Pinpoint the cell where the given text exists, returning its (X, Y) midpoint coordinate. 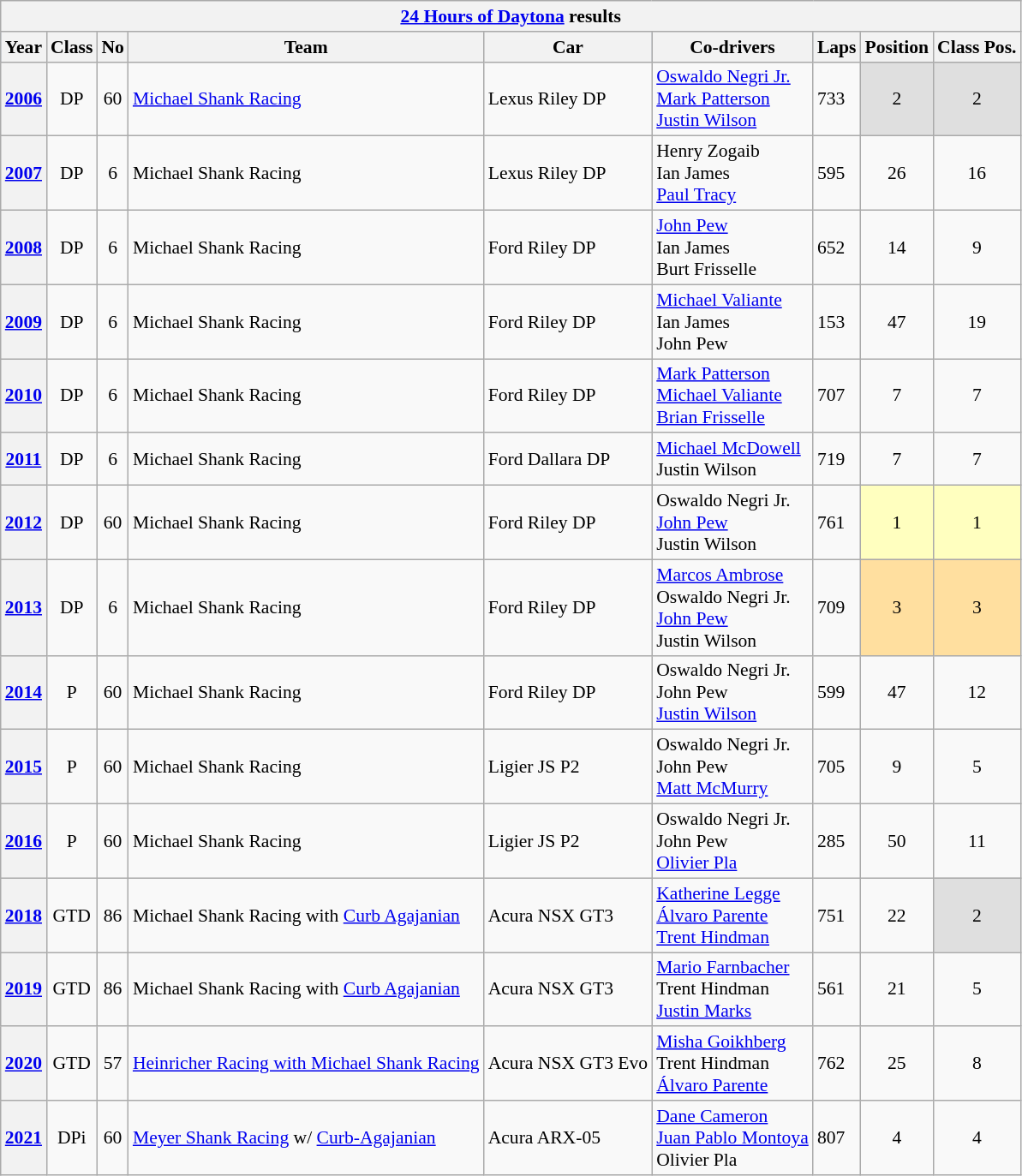
2021 (24, 1137)
Co-drivers (732, 47)
2013 (24, 607)
Acura ARX-05 (569, 1137)
2015 (24, 767)
22 (897, 915)
761 (837, 522)
Oswaldo Negri Jr. John Pew Matt McMurry (732, 767)
Position (897, 47)
285 (837, 841)
807 (837, 1137)
Ford Dallara DP (569, 459)
Misha Goikhberg Trent Hindman Álvaro Parente (732, 1064)
595 (837, 173)
599 (837, 692)
561 (837, 990)
709 (837, 607)
19 (977, 322)
2006 (24, 99)
26 (897, 173)
2014 (24, 692)
Class Pos. (977, 47)
652 (837, 248)
Year (24, 47)
Mark Patterson Michael Valiante Brian Frisselle (732, 396)
8 (977, 1064)
25 (897, 1064)
762 (837, 1064)
11 (977, 841)
DPi (72, 1137)
Dane Cameron Juan Pablo Montoya Olivier Pla (732, 1137)
John Pew Ian James Burt Frisselle (732, 248)
2008 (24, 248)
Meyer Shank Racing w/ Curb-Agajanian (307, 1137)
751 (837, 915)
Mario Farnbacher Trent Hindman Justin Marks (732, 990)
719 (837, 459)
2009 (24, 322)
2016 (24, 841)
707 (837, 396)
2020 (24, 1064)
Katherine Legge Álvaro Parente Trent Hindman (732, 915)
Acura NSX GT3 Evo (569, 1064)
Oswaldo Negri Jr. Mark Patterson Justin Wilson (732, 99)
2011 (24, 459)
Car (569, 47)
14 (897, 248)
Heinricher Racing with Michael Shank Racing (307, 1064)
No (113, 47)
Team (307, 47)
Michael McDowell Justin Wilson (732, 459)
2018 (24, 915)
50 (897, 841)
57 (113, 1064)
Laps (837, 47)
2019 (24, 990)
705 (837, 767)
153 (837, 322)
2010 (24, 396)
21 (897, 990)
Michael Valiante Ian James John Pew (732, 322)
Class (72, 47)
2012 (24, 522)
Marcos Ambrose Oswaldo Negri Jr. John Pew Justin Wilson (732, 607)
12 (977, 692)
24 Hours of Daytona results (511, 16)
Oswaldo Negri Jr. John Pew Olivier Pla (732, 841)
2007 (24, 173)
733 (837, 99)
16 (977, 173)
Henry Zogaib Ian James Paul Tracy (732, 173)
